Extract the (x, y) coordinate from the center of the cell holding the provided text.  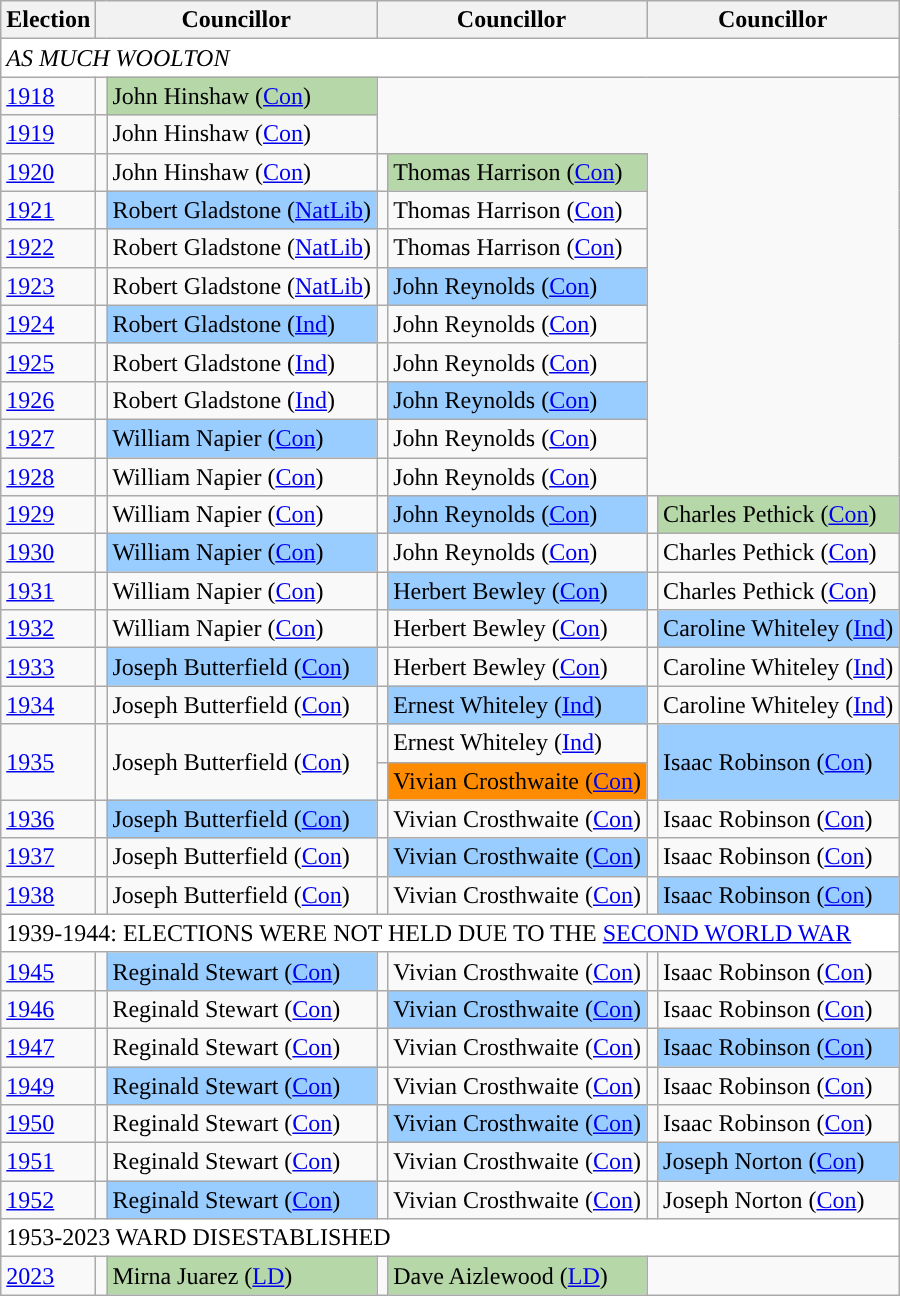
1936 (48, 819)
1919 (48, 134)
1939-1944: ELECTIONS WERE NOT HELD DUE TO THE SECOND WORLD WAR (450, 933)
Election (48, 20)
1947 (48, 1047)
1938 (48, 895)
1922 (48, 248)
1934 (48, 705)
1926 (48, 400)
1935 (48, 762)
AS MUCH WOOLTON (450, 58)
1929 (48, 515)
1930 (48, 553)
2023 (48, 1276)
1932 (48, 629)
1949 (48, 1085)
1953-2023 WARD DISESTABLISHED (450, 1238)
1950 (48, 1124)
1921 (48, 210)
Dave Aizlewood (LD) (518, 1276)
1952 (48, 1200)
1928 (48, 477)
1933 (48, 667)
1951 (48, 1162)
1923 (48, 286)
1945 (48, 971)
1946 (48, 1009)
1937 (48, 857)
1924 (48, 324)
1931 (48, 591)
1920 (48, 172)
1925 (48, 362)
Mirna Juarez (LD) (242, 1276)
1918 (48, 96)
1927 (48, 438)
